Locate the cell with the specified text and output its [X, Y] center coordinate. 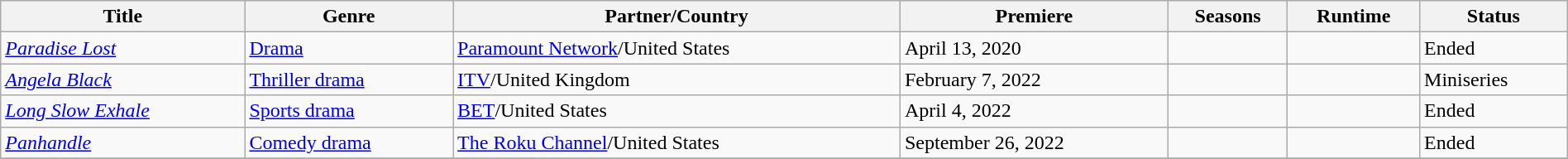
Genre [349, 17]
Miniseries [1494, 79]
September 26, 2022 [1034, 142]
The Roku Channel/United States [676, 142]
ITV/United Kingdom [676, 79]
Paradise Lost [122, 48]
February 7, 2022 [1034, 79]
Title [122, 17]
Thriller drama [349, 79]
Angela Black [122, 79]
Drama [349, 48]
Long Slow Exhale [122, 111]
Status [1494, 17]
Sports drama [349, 111]
Partner/Country [676, 17]
April 4, 2022 [1034, 111]
Panhandle [122, 142]
BET/United States [676, 111]
Seasons [1227, 17]
Runtime [1354, 17]
April 13, 2020 [1034, 48]
Comedy drama [349, 142]
Paramount Network/United States [676, 48]
Premiere [1034, 17]
